Extract the (x, y) coordinate from the center of the cell holding the provided text.  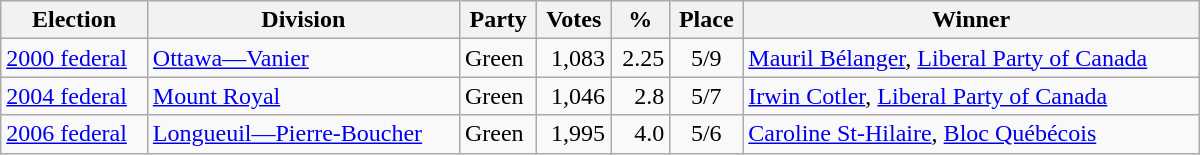
1,046 (574, 96)
Ottawa—Vanier (303, 58)
2000 federal (74, 58)
Mount Royal (303, 96)
% (640, 20)
Election (74, 20)
Winner (971, 20)
4.0 (640, 134)
Division (303, 20)
5/7 (706, 96)
Votes (574, 20)
Party (498, 20)
2006 federal (74, 134)
2.25 (640, 58)
5/6 (706, 134)
2004 federal (74, 96)
5/9 (706, 58)
1,995 (574, 134)
1,083 (574, 58)
2.8 (640, 96)
Longueuil—Pierre-Boucher (303, 134)
Caroline St-Hilaire, Bloc Québécois (971, 134)
Irwin Cotler, Liberal Party of Canada (971, 96)
Mauril Bélanger, Liberal Party of Canada (971, 58)
Place (706, 20)
